Return the (X, Y) coordinate for the center point of the cell that contains the specified text.  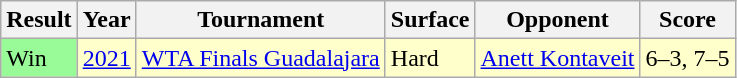
Surface (430, 20)
2021 (106, 58)
Score (688, 20)
Hard (430, 58)
WTA Finals Guadalajara (260, 58)
Win (39, 58)
Opponent (558, 20)
Anett Kontaveit (558, 58)
Result (39, 20)
Tournament (260, 20)
6–3, 7–5 (688, 58)
Year (106, 20)
